Pinpoint the cell where the given text exists, returning its [X, Y] midpoint coordinate. 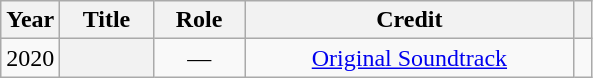
Credit [410, 20]
Title [106, 20]
Original Soundtrack [410, 58]
Role [199, 20]
Year [30, 20]
— [199, 58]
2020 [30, 58]
